Provide the (X, Y) coordinate of the cell's center where the given text is located.  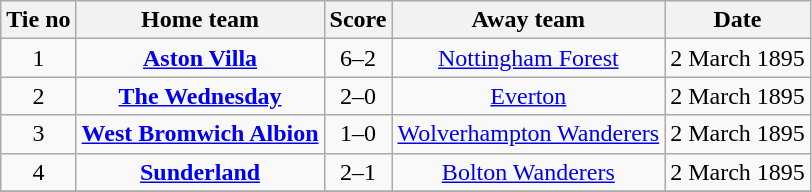
Everton (528, 96)
3 (38, 134)
West Bromwich Albion (200, 134)
2–0 (358, 96)
6–2 (358, 58)
The Wednesday (200, 96)
Aston Villa (200, 58)
1 (38, 58)
4 (38, 172)
Score (358, 20)
Wolverhampton Wanderers (528, 134)
Tie no (38, 20)
Sunderland (200, 172)
Bolton Wanderers (528, 172)
Date (738, 20)
Away team (528, 20)
Home team (200, 20)
Nottingham Forest (528, 58)
2 (38, 96)
1–0 (358, 134)
2–1 (358, 172)
